For the text-containing cell, return its midpoint in (x, y) coordinate format. 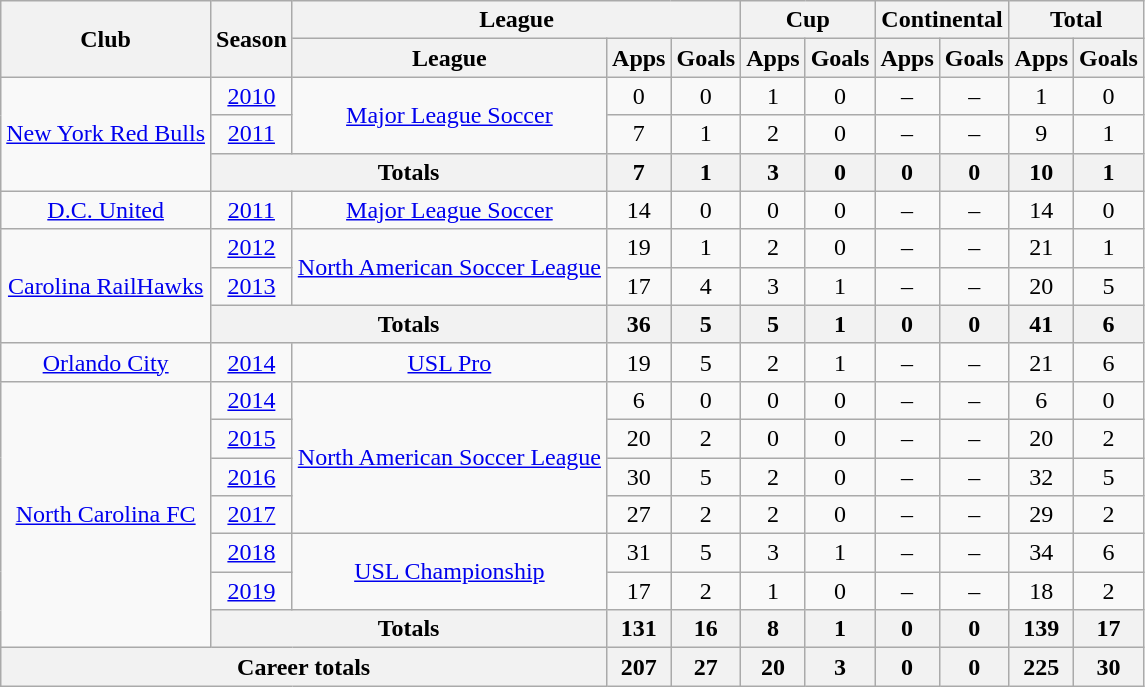
10 (1041, 172)
Carolina RailHawks (106, 286)
Total (1076, 20)
USL Championship (449, 572)
29 (1041, 515)
41 (1041, 324)
32 (1041, 477)
9 (1041, 134)
New York Red Bulls (106, 134)
2016 (252, 477)
North Carolina FC (106, 514)
Career totals (304, 667)
2017 (252, 515)
2019 (252, 591)
Season (252, 39)
4 (706, 286)
2013 (252, 286)
131 (639, 629)
31 (639, 553)
225 (1041, 667)
36 (639, 324)
Cup (808, 20)
D.C. United (106, 210)
139 (1041, 629)
2018 (252, 553)
18 (1041, 591)
16 (706, 629)
USL Pro (449, 362)
2015 (252, 438)
Orlando City (106, 362)
Continental (942, 20)
8 (773, 629)
2012 (252, 248)
Club (106, 39)
34 (1041, 553)
2010 (252, 96)
207 (639, 667)
